Extract the (x, y) coordinate from the center of the cell holding the provided text.  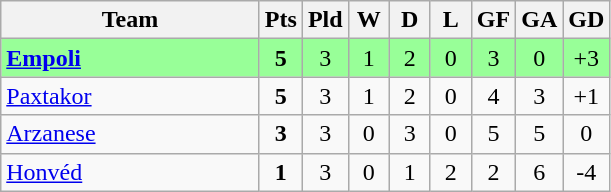
GA (540, 20)
GD (586, 20)
Pts (280, 20)
Arzanese (130, 134)
6 (540, 172)
W (368, 20)
4 (493, 96)
Paxtakor (130, 96)
+1 (586, 96)
Team (130, 20)
Empoli (130, 58)
-4 (586, 172)
L (450, 20)
D (410, 20)
Pld (325, 20)
GF (493, 20)
Honvéd (130, 172)
+3 (586, 58)
